Capture the cell that displays the provided text and extract its [x, y] central coordinate. 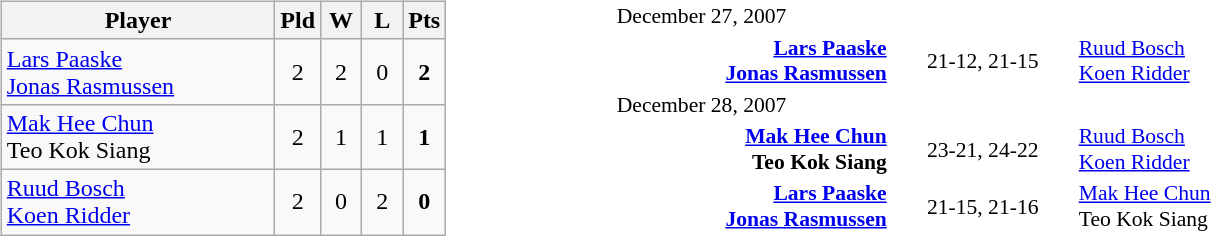
Pld [298, 20]
W [342, 20]
21-12, 21-15 [982, 61]
Ruud Bosch Koen Ridder [138, 202]
23-21, 24-22 [982, 149]
L [382, 20]
Player [138, 20]
Pts [424, 20]
21-15, 21-16 [982, 206]
